Search for the cell housing the specified text and yield its [X, Y] center coordinate. 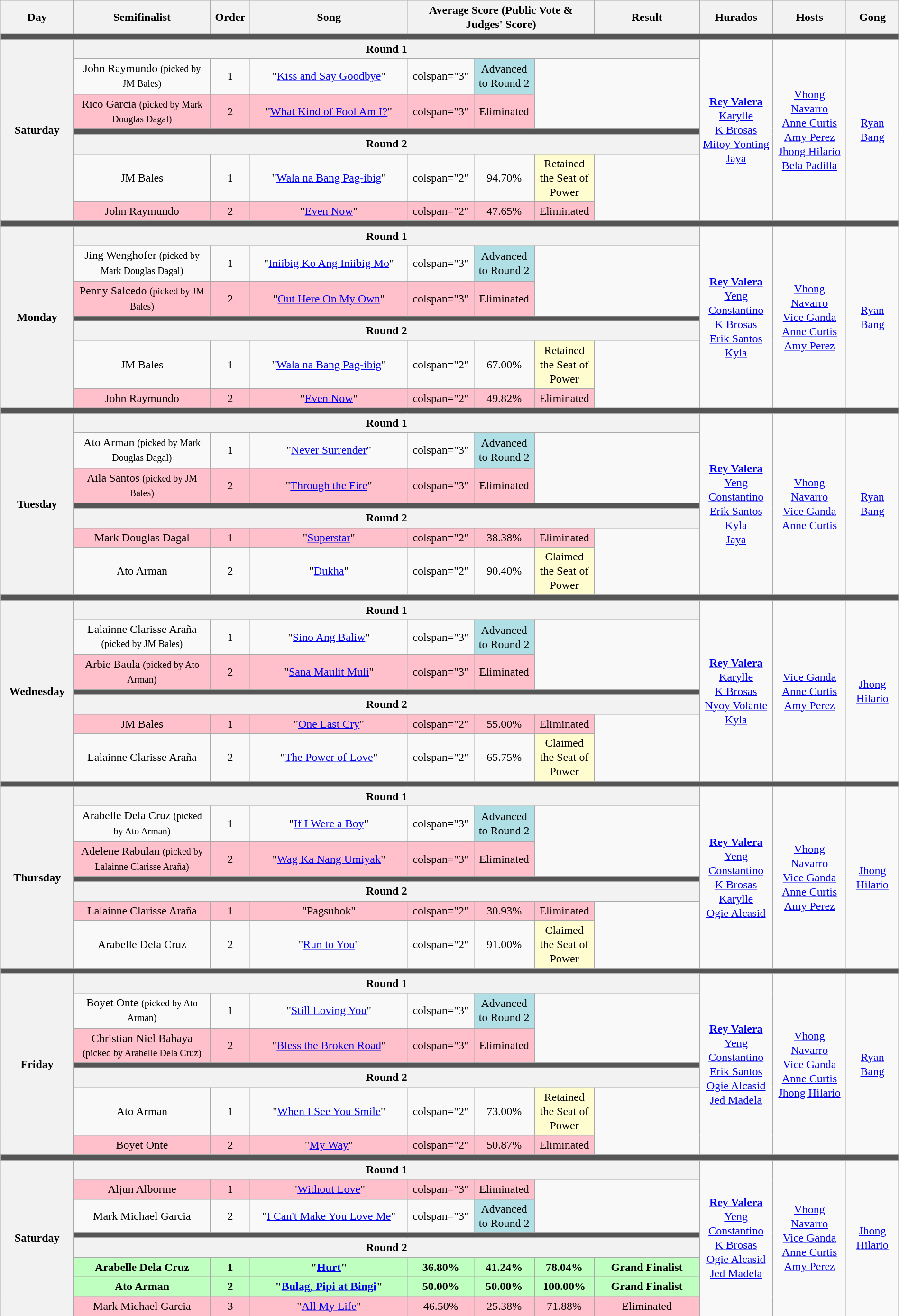
"The Power of Love" [329, 758]
55.00% [505, 723]
Average Score (Public Vote & Judges' Score) [501, 17]
100.00% [564, 1287]
"What Kind of Fool Am I?" [329, 111]
Result [647, 17]
38.38% [505, 538]
Adelene Rabulan (picked by Lalainne Clarisse Araña) [142, 859]
Day [37, 17]
"Still Loving You" [329, 1011]
Ato Arman (picked by Mark Douglas Dagal) [142, 450]
"Bless the Broken Road" [329, 1046]
73.00% [505, 1111]
Rico Garcia (picked by Mark Douglas Dagal) [142, 111]
Rey ValeraYeng ConstantinoErik SantosKylaJaya [736, 504]
Vhong NavarroVice GandaAnne Curtis [810, 504]
Rey ValeraYeng ConstantinoK BrosasOgie AlcasidJed Madela [736, 1238]
Vhong NavarroAnne CurtisAmy PerezJhong HilarioBela Padilla [810, 130]
"Without Love" [329, 1189]
41.24% [505, 1267]
"Out Here On My Own" [329, 298]
Rey ValeraYeng ConstantinoK BrosasErik SantosKyla [736, 317]
"My Way" [329, 1145]
Wednesday [37, 691]
Tuesday [37, 504]
90.40% [505, 571]
47.65% [505, 211]
"Never Surrender" [329, 450]
78.04% [564, 1267]
30.93% [505, 911]
"Hurt" [329, 1267]
71.88% [564, 1306]
36.80% [441, 1267]
"Wag Ka Nang Umiyak" [329, 859]
Penny Salcedo (picked by JM Bales) [142, 298]
Christian Niel Bahaya (picked by Arabelle Dela Cruz) [142, 1046]
Rey ValeraKarylleK BrosasNyoy VolanteKyla [736, 691]
"Sana Maulit Muli" [329, 672]
Hurados [736, 17]
Aljun Alborme [142, 1189]
"If I Were a Boy" [329, 823]
Friday [37, 1064]
Song [329, 17]
John Raymundo (picked by JM Bales) [142, 76]
Rey ValeraYeng ConstantinoErik SantosOgie AlcasidJed Madela [736, 1064]
"Dukha" [329, 571]
46.50% [441, 1306]
25.38% [505, 1306]
"Through the Fire" [329, 485]
Lalainne Clarisse Araña (picked by JM Bales) [142, 637]
49.82% [505, 398]
3 [230, 1306]
67.00% [505, 365]
65.75% [505, 758]
"I Can't Make You Love Me" [329, 1215]
Order [230, 17]
Rey ValeraYeng ConstantinoK BrosasKarylleOgie Alcasid [736, 877]
"One Last Cry" [329, 723]
"All My Life" [329, 1306]
"Bulag, Pipi at Bingi" [329, 1287]
Vice GandaAnne CurtisAmy Perez [810, 691]
"Kiss and Say Goodbye" [329, 76]
Arabelle Dela Cruz (picked by Ato Arman) [142, 823]
Aila Santos (picked by JM Bales) [142, 485]
"Iniibig Ko Ang Iniibig Mo" [329, 263]
Boyet Onte (picked by Ato Arman) [142, 1011]
"Pagsubok" [329, 911]
50.87% [505, 1145]
"When I See You Smile" [329, 1111]
Thursday [37, 877]
"Superstar" [329, 538]
Monday [37, 317]
Semifinalist [142, 17]
"Run to You" [329, 944]
Gong [872, 17]
Boyet Onte [142, 1145]
Vhong NavarroVice GandaAnne CurtisJhong Hilario [810, 1064]
Arbie Baula (picked by Ato Arman) [142, 672]
"Sino Ang Baliw" [329, 637]
Jing Wenghofer (picked by Mark Douglas Dagal) [142, 263]
91.00% [505, 944]
Hosts [810, 17]
94.70% [505, 177]
Rey ValeraKarylleK BrosasMitoy YontingJaya [736, 130]
Mark Douglas Dagal [142, 538]
